Scan for the cell matching the given text and deliver its (x, y) coordinate at center. 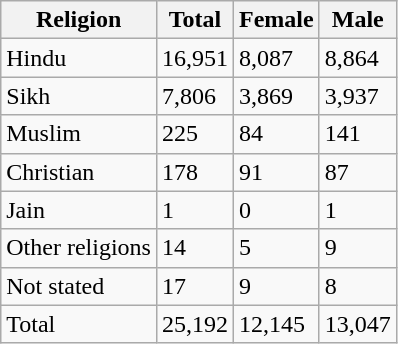
Sikh (79, 96)
Hindu (79, 58)
91 (277, 172)
3,869 (277, 96)
8 (358, 286)
Not stated (79, 286)
225 (194, 134)
14 (194, 248)
Jain (79, 210)
12,145 (277, 324)
7,806 (194, 96)
Religion (79, 20)
178 (194, 172)
Muslim (79, 134)
Christian (79, 172)
8,087 (277, 58)
13,047 (358, 324)
3,937 (358, 96)
87 (358, 172)
84 (277, 134)
141 (358, 134)
Female (277, 20)
Male (358, 20)
8,864 (358, 58)
5 (277, 248)
16,951 (194, 58)
Other religions (79, 248)
0 (277, 210)
17 (194, 286)
25,192 (194, 324)
